Find where the given text appears and provide that cell's center as [X, Y] coordinate. 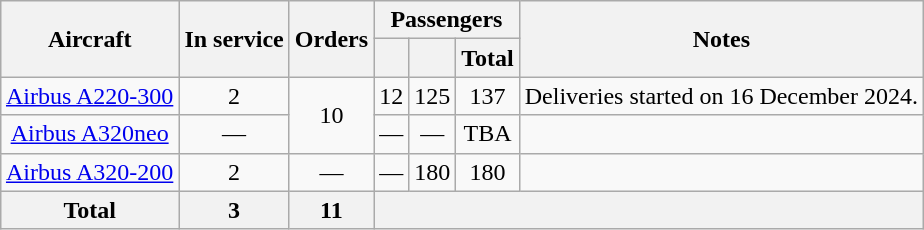
Airbus A320neo [89, 134]
125 [432, 96]
3 [234, 210]
TBA [488, 134]
In service [234, 39]
Passengers [447, 20]
12 [392, 96]
Airbus A320-200 [89, 172]
Notes [721, 39]
137 [488, 96]
10 [331, 115]
11 [331, 210]
Aircraft [89, 39]
Deliveries started on 16 December 2024. [721, 96]
Orders [331, 39]
Airbus A220-300 [89, 96]
